Scan for the cell matching the given text and deliver its (X, Y) coordinate at center. 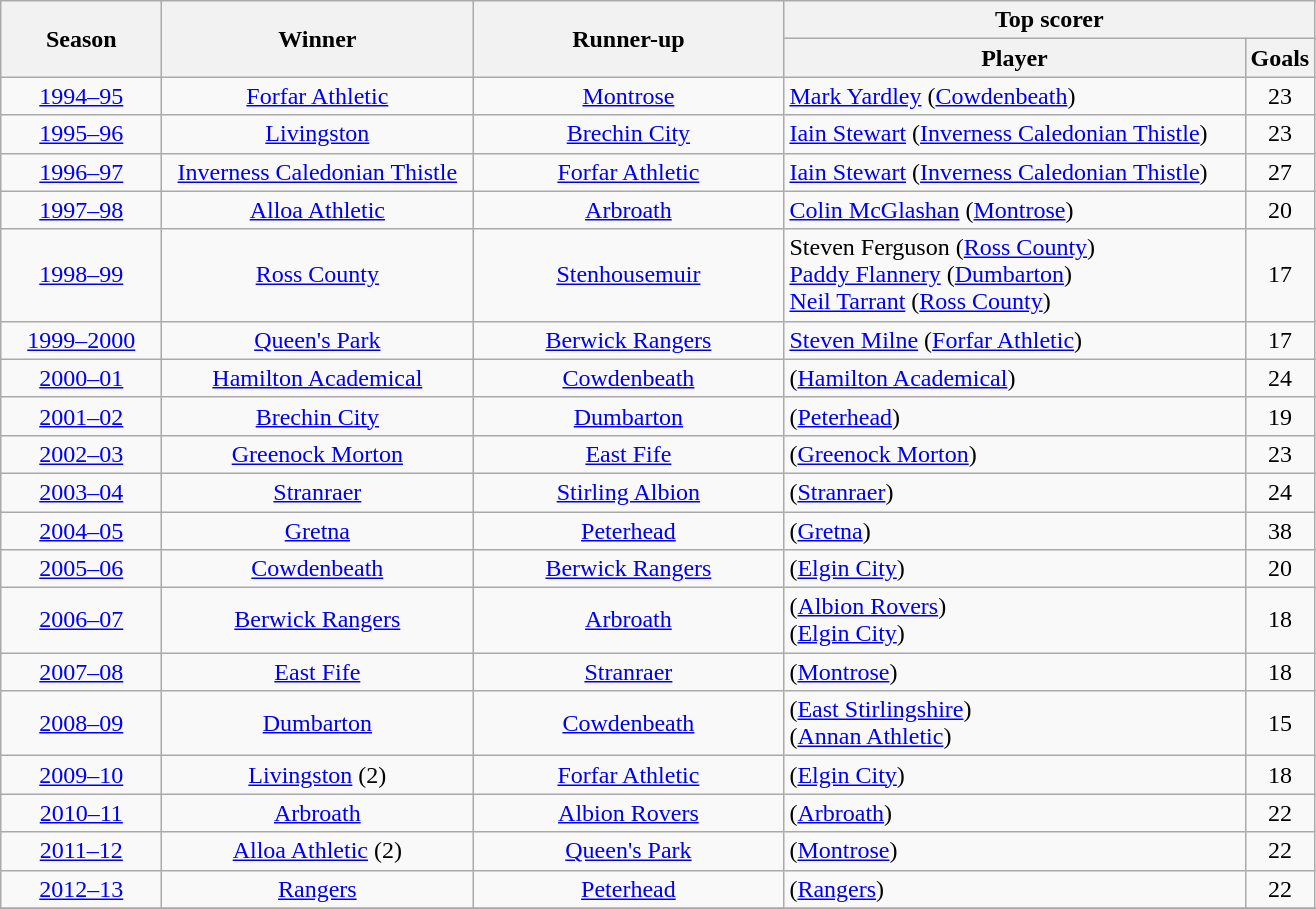
(Arbroath) (1014, 813)
Montrose (628, 96)
(Rangers) (1014, 889)
Steven Milne (Forfar Athletic) (1014, 340)
1999–2000 (82, 340)
2012–13 (82, 889)
2009–10 (82, 775)
Alloa Athletic (2) (318, 851)
2001–02 (82, 416)
Albion Rovers (628, 813)
2003–04 (82, 492)
(Greenock Morton) (1014, 454)
Top scorer (1050, 20)
1998–99 (82, 275)
19 (1280, 416)
38 (1280, 531)
2002–03 (82, 454)
2008–09 (82, 724)
2000–01 (82, 378)
2010–11 (82, 813)
(Albion Rovers) (Elgin City) (1014, 620)
15 (1280, 724)
1995–96 (82, 134)
1996–97 (82, 172)
Colin McGlashan (Montrose) (1014, 210)
Stirling Albion (628, 492)
Stenhousemuir (628, 275)
2006–07 (82, 620)
Gretna (318, 531)
2005–06 (82, 569)
Player (1014, 58)
(Peterhead) (1014, 416)
Season (82, 39)
(Hamilton Academical) (1014, 378)
27 (1280, 172)
Runner-up (628, 39)
Mark Yardley (Cowdenbeath) (1014, 96)
Winner (318, 39)
Alloa Athletic (318, 210)
Livingston (318, 134)
(Stranraer) (1014, 492)
Hamilton Academical (318, 378)
Inverness Caledonian Thistle (318, 172)
Rangers (318, 889)
2004–05 (82, 531)
(Gretna) (1014, 531)
1994–95 (82, 96)
1997–98 (82, 210)
2007–08 (82, 672)
(East Stirlingshire) (Annan Athletic) (1014, 724)
Ross County (318, 275)
Steven Ferguson (Ross County)Paddy Flannery (Dumbarton)Neil Tarrant (Ross County) (1014, 275)
Goals (1280, 58)
2011–12 (82, 851)
Greenock Morton (318, 454)
Livingston (2) (318, 775)
